Capture the cell that displays the provided text and extract its (x, y) central coordinate. 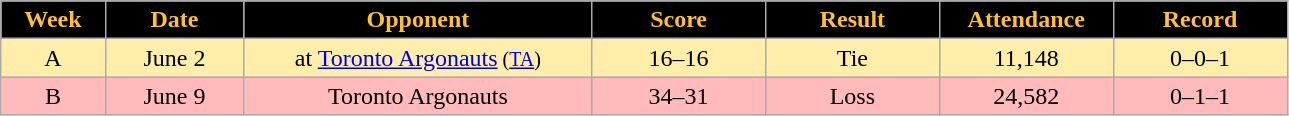
Score (679, 20)
0–0–1 (1200, 58)
11,148 (1026, 58)
at Toronto Argonauts (TA) (418, 58)
Toronto Argonauts (418, 96)
Attendance (1026, 20)
Tie (852, 58)
Loss (852, 96)
Record (1200, 20)
0–1–1 (1200, 96)
Week (53, 20)
June 9 (174, 96)
16–16 (679, 58)
June 2 (174, 58)
Opponent (418, 20)
B (53, 96)
A (53, 58)
34–31 (679, 96)
Date (174, 20)
Result (852, 20)
24,582 (1026, 96)
